Determine the (X, Y) coordinate at the center of the cell enclosing the given text.  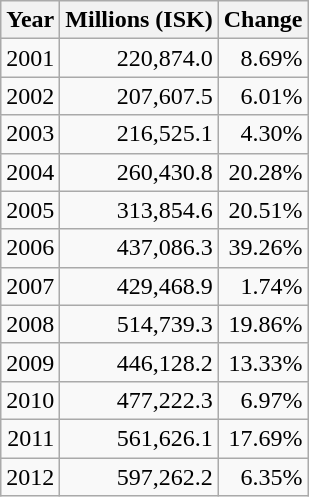
17.69% (263, 438)
2006 (30, 248)
2002 (30, 96)
8.69% (263, 58)
597,262.2 (139, 477)
216,525.1 (139, 134)
429,468.9 (139, 286)
6.01% (263, 96)
19.86% (263, 324)
6.35% (263, 477)
477,222.3 (139, 400)
2007 (30, 286)
2012 (30, 477)
260,430.8 (139, 172)
2011 (30, 438)
446,128.2 (139, 362)
2004 (30, 172)
514,739.3 (139, 324)
220,874.0 (139, 58)
2001 (30, 58)
561,626.1 (139, 438)
4.30% (263, 134)
20.51% (263, 210)
20.28% (263, 172)
207,607.5 (139, 96)
Year (30, 20)
2003 (30, 134)
313,854.6 (139, 210)
2010 (30, 400)
2008 (30, 324)
437,086.3 (139, 248)
2009 (30, 362)
13.33% (263, 362)
Millions (ISK) (139, 20)
39.26% (263, 248)
1.74% (263, 286)
2005 (30, 210)
Change (263, 20)
6.97% (263, 400)
